Identify which cell holds the provided text, then report its (X, Y) central coordinate. 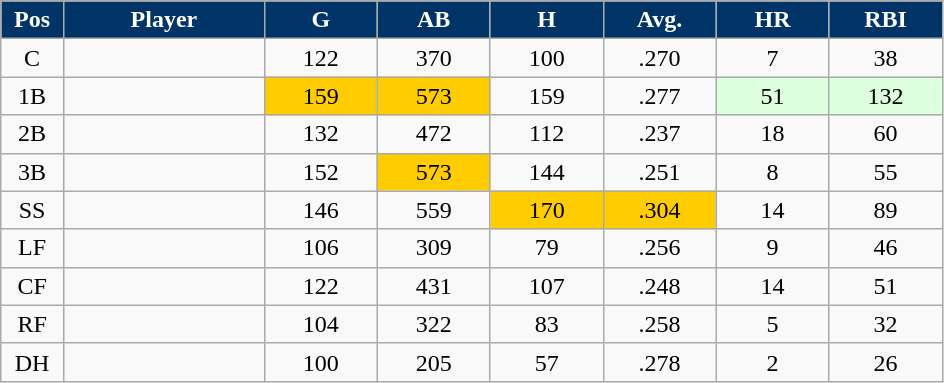
322 (434, 324)
112 (546, 134)
DH (32, 362)
55 (886, 172)
Player (164, 20)
RF (32, 324)
146 (320, 210)
.277 (660, 96)
8 (772, 172)
.248 (660, 286)
106 (320, 248)
CF (32, 286)
.278 (660, 362)
309 (434, 248)
170 (546, 210)
.304 (660, 210)
HR (772, 20)
472 (434, 134)
Avg. (660, 20)
H (546, 20)
.256 (660, 248)
370 (434, 58)
107 (546, 286)
32 (886, 324)
89 (886, 210)
60 (886, 134)
57 (546, 362)
152 (320, 172)
G (320, 20)
2 (772, 362)
431 (434, 286)
18 (772, 134)
46 (886, 248)
144 (546, 172)
.251 (660, 172)
3B (32, 172)
26 (886, 362)
C (32, 58)
2B (32, 134)
.237 (660, 134)
1B (32, 96)
LF (32, 248)
79 (546, 248)
SS (32, 210)
.258 (660, 324)
RBI (886, 20)
9 (772, 248)
7 (772, 58)
559 (434, 210)
205 (434, 362)
Pos (32, 20)
AB (434, 20)
83 (546, 324)
38 (886, 58)
104 (320, 324)
.270 (660, 58)
5 (772, 324)
